Provide the [x, y] coordinate of the cell's center where the given text is located.  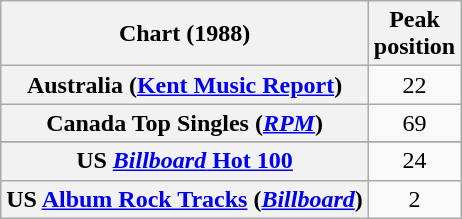
22 [414, 85]
2 [414, 199]
24 [414, 161]
US Album Rock Tracks (Billboard) [185, 199]
Peakposition [414, 34]
69 [414, 123]
Australia (Kent Music Report) [185, 85]
US Billboard Hot 100 [185, 161]
Canada Top Singles (RPM) [185, 123]
Chart (1988) [185, 34]
